Search for the cell housing the specified text and yield its (X, Y) center coordinate. 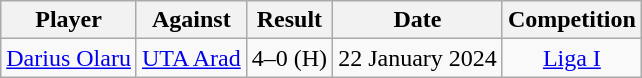
UTA Arad (191, 58)
22 January 2024 (418, 58)
Darius Olaru (69, 58)
Player (69, 20)
Competition (572, 20)
4–0 (H) (289, 58)
Liga I (572, 58)
Date (418, 20)
Against (191, 20)
Result (289, 20)
